Find where the given text appears and provide that cell's center as (x, y) coordinate. 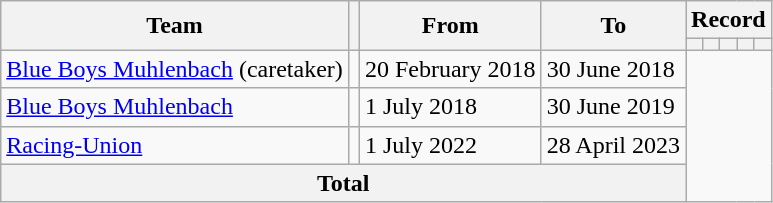
1 July 2022 (450, 145)
Blue Boys Muhlenbach (caretaker) (175, 69)
Blue Boys Muhlenbach (175, 107)
From (450, 26)
1 July 2018 (450, 107)
30 June 2018 (613, 69)
To (613, 26)
30 June 2019 (613, 107)
Racing-Union (175, 145)
28 April 2023 (613, 145)
20 February 2018 (450, 69)
Team (175, 26)
Record (729, 20)
Total (344, 183)
